Output the [X, Y] coordinate of the center of the cell containing the given text.  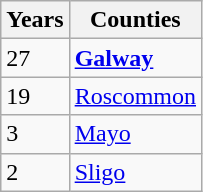
Mayo [135, 134]
Years [35, 20]
Sligo [135, 172]
27 [35, 58]
2 [35, 172]
Counties [135, 20]
3 [35, 134]
Galway [135, 58]
19 [35, 96]
Roscommon [135, 96]
